Scan for the cell matching the given text and deliver its (x, y) coordinate at center. 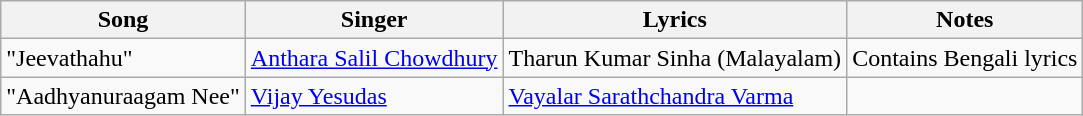
"Jeevathahu" (124, 58)
Singer (374, 20)
Tharun Kumar Sinha (Malayalam) (675, 58)
Notes (965, 20)
"Aadhyanuraagam Nee" (124, 96)
Contains Bengali lyrics (965, 58)
Vijay Yesudas (374, 96)
Anthara Salil Chowdhury (374, 58)
Vayalar Sarathchandra Varma (675, 96)
Lyrics (675, 20)
Song (124, 20)
